Return the (x, y) coordinate for the center point of the cell that contains the specified text.  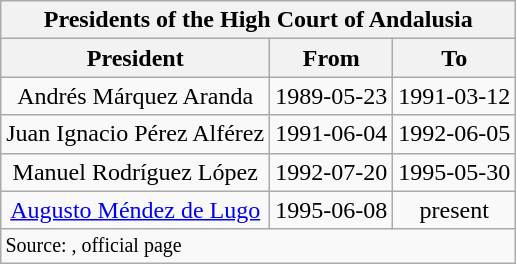
1989-05-23 (332, 96)
To (454, 58)
1991-03-12 (454, 96)
1995-06-08 (332, 210)
Augusto Méndez de Lugo (136, 210)
Juan Ignacio Pérez Alférez (136, 134)
Manuel Rodríguez López (136, 172)
1995-05-30 (454, 172)
Source: , official page (258, 246)
1992-07-20 (332, 172)
1991-06-04 (332, 134)
present (454, 210)
Andrés Márquez Aranda (136, 96)
From (332, 58)
Presidents of the High Court of Andalusia (258, 20)
1992-06-05 (454, 134)
President (136, 58)
